Return the (x, y) coordinate for the center point of the cell that contains the specified text.  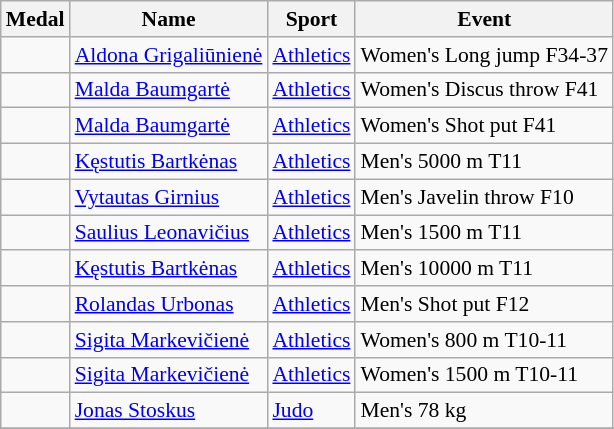
Men's 78 kg (484, 411)
Jonas Stoskus (169, 411)
Rolandas Urbonas (169, 304)
Saulius Leonavičius (169, 233)
Medal (36, 19)
Women's 800 m T10-11 (484, 340)
Women's Long jump F34-37 (484, 55)
Sport (311, 19)
Judo (311, 411)
Name (169, 19)
Men's 5000 m T11 (484, 162)
Men's Javelin throw F10 (484, 197)
Women's 1500 m T10-11 (484, 375)
Women's Shot put F41 (484, 126)
Men's Shot put F12 (484, 304)
Aldona Grigaliūnienė (169, 55)
Event (484, 19)
Vytautas Girnius (169, 197)
Men's 10000 m T11 (484, 269)
Men's 1500 m T11 (484, 233)
Women's Discus throw F41 (484, 90)
